Pinpoint the cell where the given text exists, returning its [x, y] midpoint coordinate. 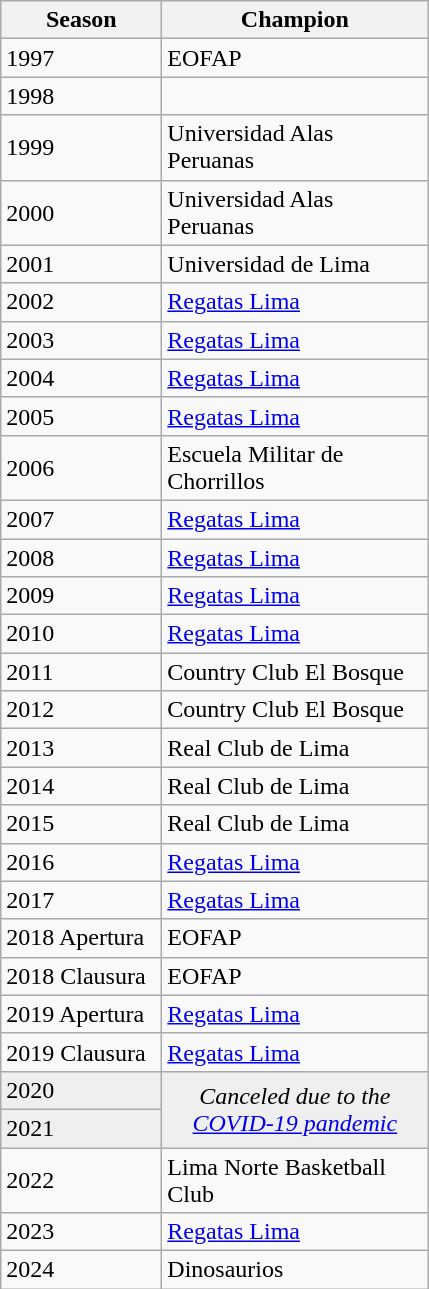
2015 [82, 824]
2003 [82, 340]
Lima Norte Basketball Club [295, 1180]
2005 [82, 416]
2018 Apertura [82, 938]
2017 [82, 900]
2023 [82, 1232]
2004 [82, 378]
2019 Clausura [82, 1052]
2016 [82, 862]
2013 [82, 748]
Dinosaurios [295, 1270]
2000 [82, 212]
Season [82, 20]
2021 [82, 1128]
1998 [82, 96]
2014 [82, 786]
2012 [82, 710]
Escuela Militar de Chorrillos [295, 468]
2024 [82, 1270]
2002 [82, 302]
2007 [82, 519]
2010 [82, 634]
1999 [82, 148]
2006 [82, 468]
2009 [82, 596]
Canceled due to the COVID-19 pandemic [295, 1109]
2008 [82, 557]
2019 Apertura [82, 1014]
2011 [82, 672]
2001 [82, 264]
Universidad de Lima [295, 264]
1997 [82, 58]
2022 [82, 1180]
2020 [82, 1090]
2018 Clausura [82, 976]
Champion [295, 20]
